Output the [x, y] coordinate of the center of the cell containing the given text.  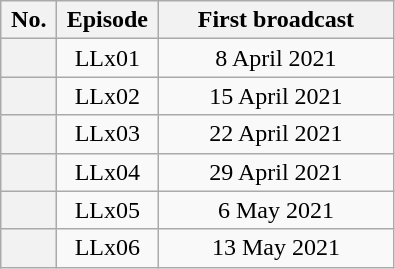
15 April 2021 [276, 96]
Episode [108, 20]
First broadcast [276, 20]
22 April 2021 [276, 134]
29 April 2021 [276, 172]
LLx01 [108, 58]
LLx03 [108, 134]
No. [29, 20]
LLx02 [108, 96]
13 May 2021 [276, 248]
LLx05 [108, 210]
8 April 2021 [276, 58]
LLx06 [108, 248]
LLx04 [108, 172]
6 May 2021 [276, 210]
